Pinpoint the cell where the given text exists, returning its (X, Y) midpoint coordinate. 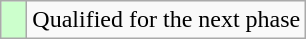
Qualified for the next phase (166, 20)
